Search for the cell housing the specified text and yield its (X, Y) center coordinate. 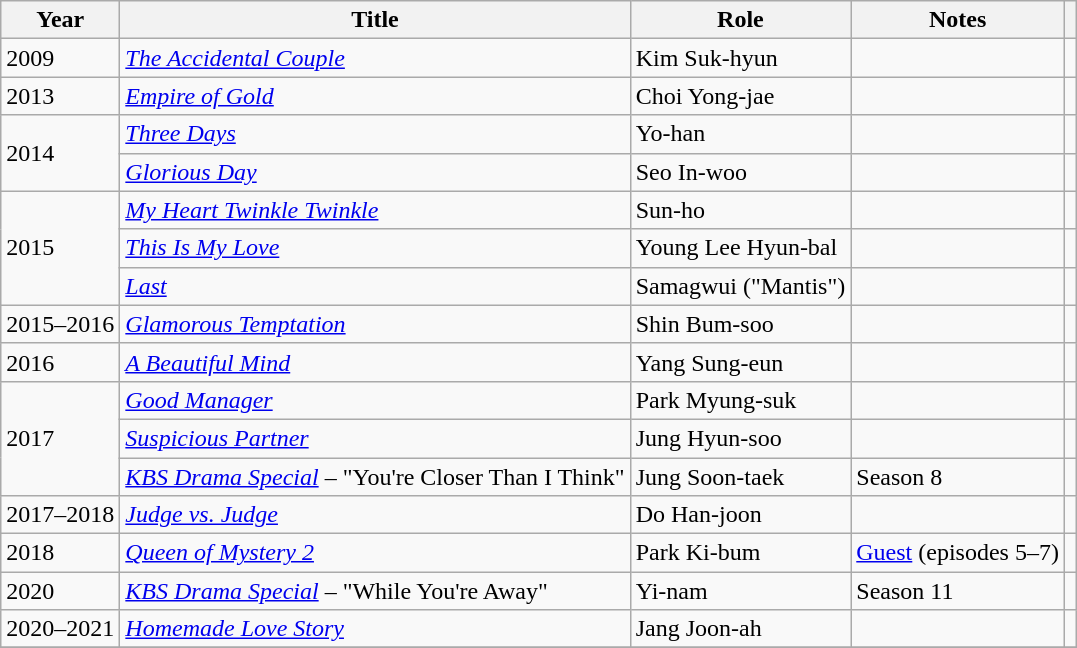
Sun-ho (740, 210)
Yang Sung-eun (740, 362)
2015–2016 (60, 324)
Empire of Gold (375, 96)
Choi Yong-jae (740, 96)
KBS Drama Special – "While You're Away" (375, 591)
This Is My Love (375, 248)
2017–2018 (60, 515)
2020 (60, 591)
Guest (episodes 5–7) (958, 553)
The Accidental Couple (375, 58)
Young Lee Hyun-bal (740, 248)
Kim Suk-hyun (740, 58)
Park Ki-bum (740, 553)
Season 11 (958, 591)
Jang Joon-ah (740, 629)
Do Han-joon (740, 515)
2020–2021 (60, 629)
2016 (60, 362)
2015 (60, 248)
Title (375, 20)
2014 (60, 153)
Notes (958, 20)
My Heart Twinkle Twinkle (375, 210)
2018 (60, 553)
Year (60, 20)
Good Manager (375, 400)
Three Days (375, 134)
Glorious Day (375, 172)
Samagwui ("Mantis") (740, 286)
Role (740, 20)
KBS Drama Special – "You're Closer Than I Think" (375, 477)
A Beautiful Mind (375, 362)
Seo In-woo (740, 172)
Suspicious Partner (375, 438)
Last (375, 286)
Jung Hyun-soo (740, 438)
2009 (60, 58)
Yi-nam (740, 591)
Homemade Love Story (375, 629)
2017 (60, 438)
Shin Bum-soo (740, 324)
Jung Soon-taek (740, 477)
Season 8 (958, 477)
Queen of Mystery 2 (375, 553)
Park Myung-suk (740, 400)
Glamorous Temptation (375, 324)
2013 (60, 96)
Judge vs. Judge (375, 515)
Yo-han (740, 134)
